Output the [X, Y] coordinate of the center of the cell containing the given text.  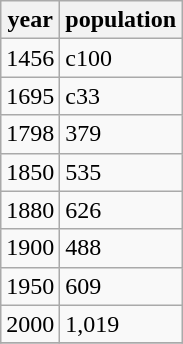
1,019 [121, 324]
1900 [30, 248]
c33 [121, 96]
1695 [30, 96]
379 [121, 134]
1850 [30, 172]
c100 [121, 58]
year [30, 20]
1880 [30, 210]
population [121, 20]
488 [121, 248]
609 [121, 286]
1798 [30, 134]
626 [121, 210]
2000 [30, 324]
535 [121, 172]
1950 [30, 286]
1456 [30, 58]
